Return the (X, Y) coordinate for the center point of the cell that contains the specified text.  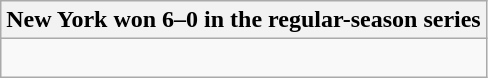
New York won 6–0 in the regular-season series (244, 20)
